Find where the given text appears and provide that cell's center as (X, Y) coordinate. 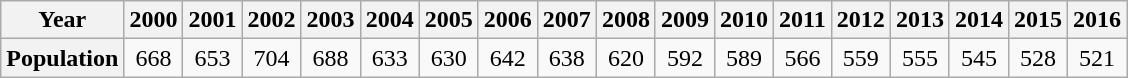
653 (212, 58)
2013 (920, 20)
668 (154, 58)
688 (330, 58)
2008 (626, 20)
Population (62, 58)
638 (566, 58)
2000 (154, 20)
2001 (212, 20)
642 (508, 58)
2004 (390, 20)
630 (448, 58)
2010 (744, 20)
566 (803, 58)
2006 (508, 20)
2003 (330, 20)
620 (626, 58)
528 (1038, 58)
704 (272, 58)
545 (978, 58)
633 (390, 58)
2011 (803, 20)
2015 (1038, 20)
2002 (272, 20)
555 (920, 58)
592 (684, 58)
521 (1098, 58)
2012 (860, 20)
589 (744, 58)
2014 (978, 20)
2007 (566, 20)
559 (860, 58)
2016 (1098, 20)
2005 (448, 20)
Year (62, 20)
2009 (684, 20)
